Detect which cell encompasses the target text, then output its (X, Y) center coordinate. 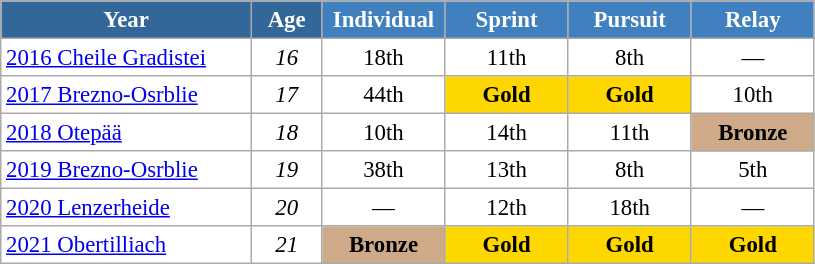
18 (286, 133)
2020 Lenzerheide (126, 208)
44th (384, 95)
5th (752, 170)
17 (286, 95)
12th (506, 208)
20 (286, 208)
2021 Obertilliach (126, 245)
2019 Brezno-Osrblie (126, 170)
Sprint (506, 20)
Age (286, 20)
2017 Brezno-Osrblie (126, 95)
Individual (384, 20)
Year (126, 20)
2016 Cheile Gradistei (126, 58)
38th (384, 170)
Pursuit (630, 20)
2018 Otepää (126, 133)
21 (286, 245)
16 (286, 58)
Relay (752, 20)
19 (286, 170)
13th (506, 170)
14th (506, 133)
